Capture the cell that displays the provided text and extract its [X, Y] central coordinate. 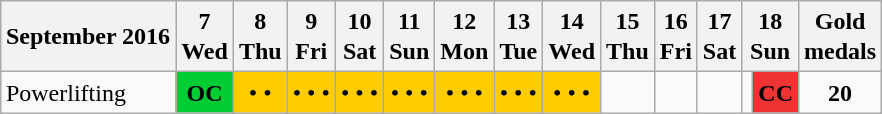
• • [260, 92]
10Sat [359, 36]
Powerlifting [88, 92]
15Thu [628, 36]
11Sun [410, 36]
17Sat [719, 36]
September 2016 [88, 36]
9Fri [311, 36]
20 [840, 92]
16Fri [676, 36]
8Thu [260, 36]
14Wed [572, 36]
7Wed [205, 36]
OC [205, 92]
18Sun [770, 36]
13Tue [518, 36]
12Mon [464, 36]
Goldmedals [840, 36]
CC [776, 92]
